Return the (X, Y) coordinate for the center point of the cell that contains the specified text.  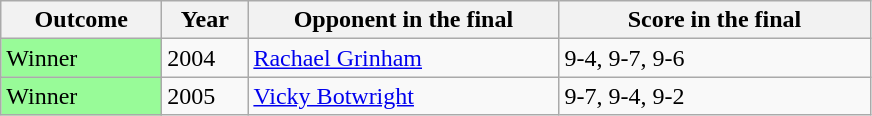
Year (205, 20)
Score in the final (714, 20)
Opponent in the final (404, 20)
2005 (205, 96)
Outcome (82, 20)
Rachael Grinham (404, 58)
2004 (205, 58)
9-4, 9-7, 9-6 (714, 58)
Vicky Botwright (404, 96)
9-7, 9-4, 9-2 (714, 96)
